Return the [X, Y] coordinate for the center point of the cell that contains the specified text.  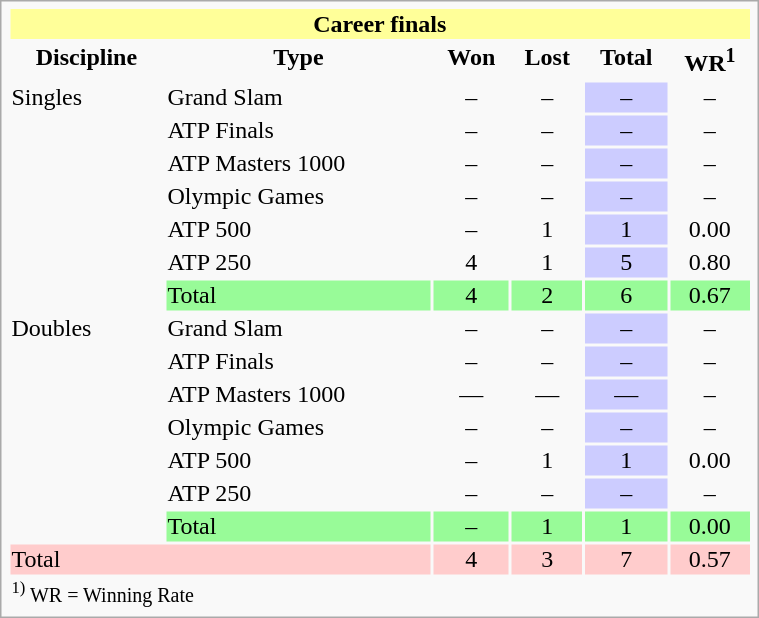
Type [298, 60]
Won [472, 60]
0.57 [710, 559]
5 [626, 262]
Lost [548, 60]
Career finals [380, 24]
3 [548, 559]
0.80 [710, 262]
Singles [86, 196]
Discipline [86, 60]
2 [548, 295]
1) WR = Winning Rate [380, 593]
WR1 [710, 60]
Doubles [86, 427]
7 [626, 559]
6 [626, 295]
0.67 [710, 295]
